Determine the [X, Y] coordinate at the center of the cell enclosing the given text.  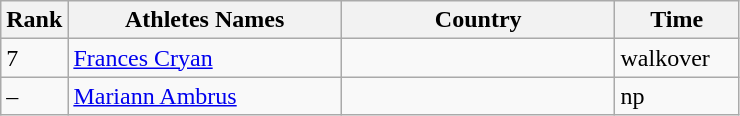
Country [478, 20]
Mariann Ambrus [205, 96]
Athletes Names [205, 20]
Frances Cryan [205, 58]
Rank [34, 20]
walkover [677, 58]
np [677, 96]
Time [677, 20]
– [34, 96]
7 [34, 58]
